Return [x, y] of the center of cell containing provided text 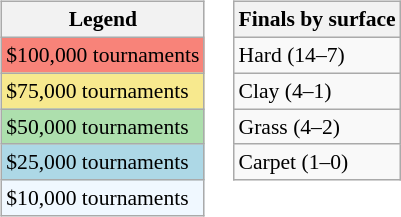
$100,000 tournaments [102, 55]
Hard (14–7) [318, 55]
Clay (4–1) [318, 91]
$10,000 tournaments [102, 198]
$75,000 tournaments [102, 91]
$25,000 tournaments [102, 162]
$50,000 tournaments [102, 127]
Carpet (1–0) [318, 162]
Finals by surface [318, 20]
Grass (4–2) [318, 127]
Legend [102, 20]
